Locate the cell with the specified text and output its (X, Y) center coordinate. 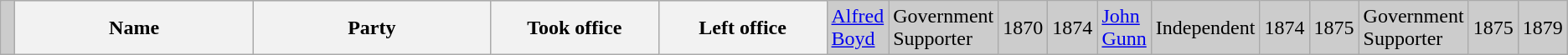
Name (134, 28)
Party (372, 28)
Left office (742, 28)
Took office (575, 28)
Alfred Boyd (858, 28)
1879 (1543, 28)
Independent (1205, 28)
John Gunn (1124, 28)
1870 (1024, 28)
